Extract the [X, Y] coordinate from the center of the cell holding the provided text.  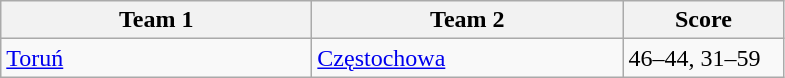
Score [704, 20]
Częstochowa [468, 58]
46–44, 31–59 [704, 58]
Team 2 [468, 20]
Team 1 [156, 20]
Toruń [156, 58]
